Return the [x, y] coordinate for the center point of the cell that contains the specified text.  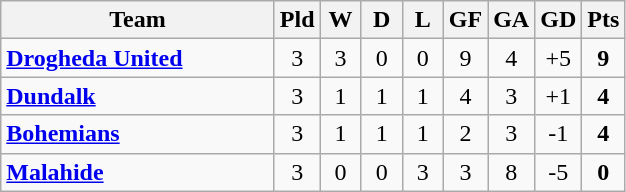
-5 [558, 172]
Drogheda United [138, 58]
+1 [558, 96]
+5 [558, 58]
Pld [297, 20]
Bohemians [138, 134]
D [382, 20]
Pts [604, 20]
GA [512, 20]
Team [138, 20]
GF [465, 20]
8 [512, 172]
2 [465, 134]
W [340, 20]
Malahide [138, 172]
L [422, 20]
-1 [558, 134]
GD [558, 20]
Dundalk [138, 96]
